Capture the cell that displays the provided text and extract its (x, y) central coordinate. 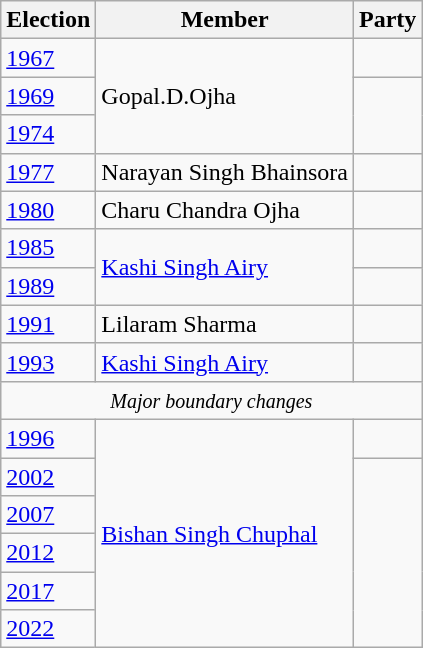
Election (48, 20)
1969 (48, 96)
2012 (48, 553)
Member (225, 20)
Major boundary changes (212, 400)
1974 (48, 134)
Narayan Singh Bhainsora (225, 172)
2022 (48, 629)
1985 (48, 248)
1989 (48, 286)
Charu Chandra Ojha (225, 210)
Gopal.D.Ojha (225, 96)
2017 (48, 591)
1967 (48, 58)
2002 (48, 477)
1991 (48, 324)
Party (387, 20)
1980 (48, 210)
1993 (48, 362)
2007 (48, 515)
1977 (48, 172)
Lilaram Sharma (225, 324)
Bishan Singh Chuphal (225, 533)
1996 (48, 438)
